Search for the cell housing the specified text and yield its [X, Y] center coordinate. 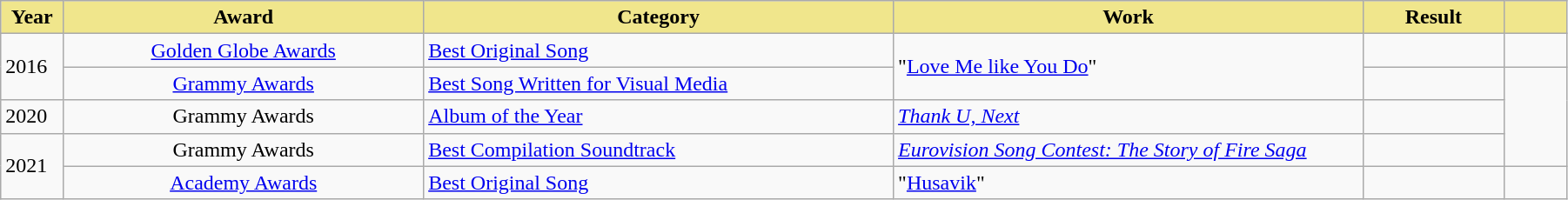
Golden Globe Awards [244, 50]
Category [659, 17]
Best Compilation Soundtrack [659, 150]
Award [244, 17]
2020 [32, 117]
2021 [32, 166]
Thank U, Next [1129, 117]
Work [1129, 17]
2016 [32, 67]
Eurovision Song Contest: The Story of Fire Saga [1129, 150]
Album of the Year [659, 117]
"Love Me like You Do" [1129, 67]
Result [1433, 17]
"Husavik" [1129, 183]
Best Song Written for Visual Media [659, 83]
Year [32, 17]
Academy Awards [244, 183]
